Identify which cell holds the provided text, then report its (x, y) central coordinate. 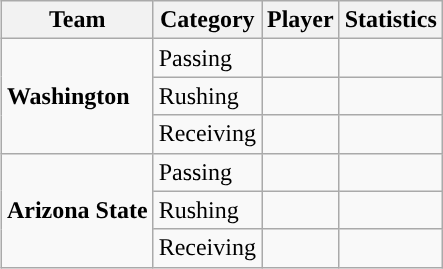
Statistics (390, 20)
Team (77, 20)
Arizona State (77, 210)
Category (207, 20)
Player (301, 20)
Washington (77, 96)
